Find where the given text appears and provide that cell's center as [x, y] coordinate. 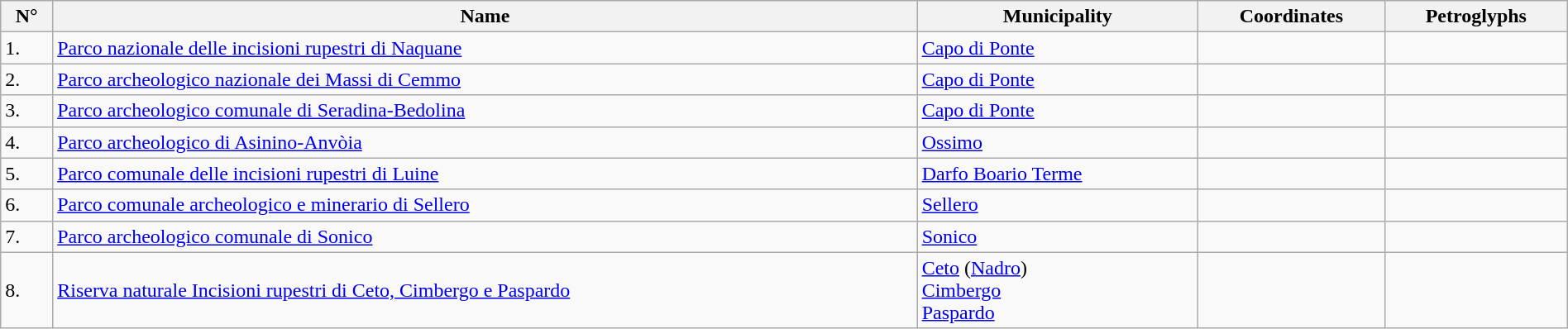
Sonico [1057, 236]
Parco archeologico nazionale dei Massi di Cemmo [485, 79]
Parco archeologico comunale di Sonico [485, 236]
Ceto (Nadro) Cimbergo Paspardo [1057, 290]
3. [26, 111]
4. [26, 142]
Parco comunale delle incisioni rupestri di Luine [485, 174]
7. [26, 236]
Riserva naturale Incisioni rupestri di Ceto, Cimbergo e Paspardo [485, 290]
Parco archeologico comunale di Seradina-Bedolina [485, 111]
2. [26, 79]
Parco archeologico di Asinino-Anvòia [485, 142]
Parco nazionale delle incisioni rupestri di Naquane [485, 48]
5. [26, 174]
Ossimo [1057, 142]
Darfo Boario Terme [1057, 174]
Municipality [1057, 17]
6. [26, 205]
Petroglyphs [1475, 17]
Coordinates [1291, 17]
Parco comunale archeologico e minerario di Sellero [485, 205]
8. [26, 290]
1. [26, 48]
Name [485, 17]
Sellero [1057, 205]
N° [26, 17]
